For the text-containing cell, return its midpoint in (X, Y) coordinate format. 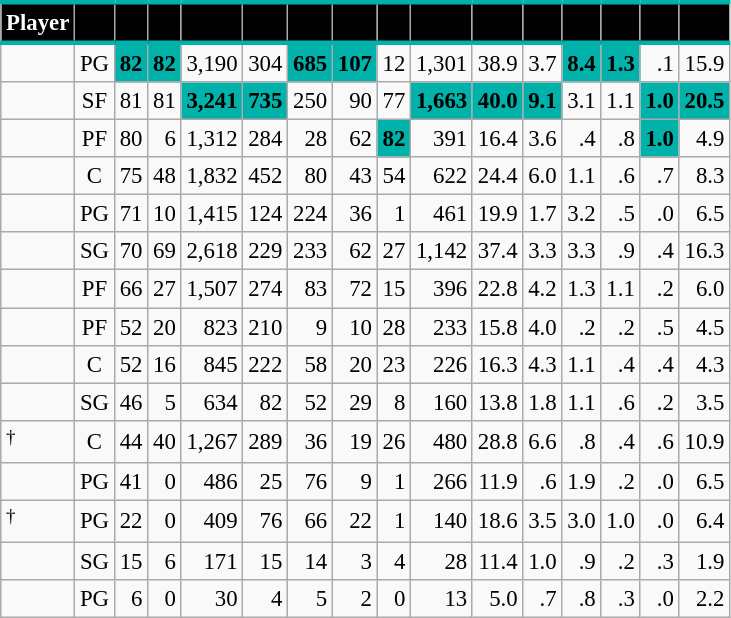
3.1 (582, 101)
70 (130, 251)
54 (394, 176)
8.4 (582, 62)
16 (164, 364)
43 (354, 176)
Player (38, 22)
13 (442, 599)
124 (266, 214)
823 (212, 327)
22.8 (497, 289)
44 (130, 441)
37.4 (497, 251)
3.2 (582, 214)
28.8 (497, 441)
69 (164, 251)
289 (266, 441)
1,267 (212, 441)
3.0 (582, 521)
1.7 (542, 214)
274 (266, 289)
SF (95, 101)
20.5 (704, 101)
622 (442, 176)
1,312 (212, 139)
304 (266, 62)
4.0 (542, 327)
845 (212, 364)
4.2 (542, 289)
4.9 (704, 139)
160 (442, 402)
18.6 (497, 521)
29 (354, 402)
30 (212, 599)
1,142 (442, 251)
40 (164, 441)
26 (394, 441)
16.4 (497, 139)
284 (266, 139)
3,190 (212, 62)
12 (394, 62)
685 (310, 62)
15.9 (704, 62)
6.4 (704, 521)
40.0 (497, 101)
171 (212, 561)
1,415 (212, 214)
5.0 (497, 599)
14 (310, 561)
77 (394, 101)
90 (354, 101)
19.9 (497, 214)
409 (212, 521)
452 (266, 176)
4.5 (704, 327)
229 (266, 251)
396 (442, 289)
1,507 (212, 289)
480 (442, 441)
71 (130, 214)
10.9 (704, 441)
224 (310, 214)
72 (354, 289)
11.4 (497, 561)
2 (354, 599)
9.1 (542, 101)
1.8 (542, 402)
25 (266, 482)
13.8 (497, 402)
24.4 (497, 176)
226 (442, 364)
266 (442, 482)
1,301 (442, 62)
8.3 (704, 176)
83 (310, 289)
19 (354, 441)
2,618 (212, 251)
140 (442, 521)
41 (130, 482)
486 (212, 482)
1,832 (212, 176)
3.7 (542, 62)
2.2 (704, 599)
107 (354, 62)
3,241 (212, 101)
75 (130, 176)
735 (266, 101)
391 (442, 139)
15.8 (497, 327)
38.9 (497, 62)
8 (394, 402)
1,663 (442, 101)
222 (266, 364)
48 (164, 176)
58 (310, 364)
634 (212, 402)
461 (442, 214)
250 (310, 101)
3.6 (542, 139)
3 (354, 561)
6.6 (542, 441)
23 (394, 364)
11.9 (497, 482)
.1 (660, 62)
46 (130, 402)
210 (266, 327)
